Capture the cell that displays the provided text and extract its (x, y) central coordinate. 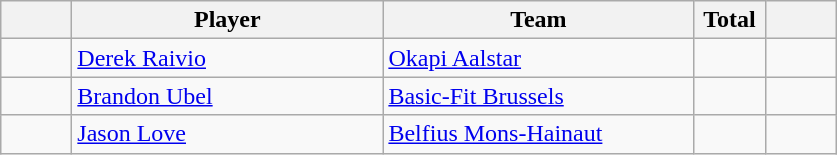
Belfius Mons-Hainaut (538, 134)
Team (538, 20)
Player (228, 20)
Okapi Aalstar (538, 58)
Derek Raivio (228, 58)
Basic-Fit Brussels (538, 96)
Jason Love (228, 134)
Brandon Ubel (228, 96)
Total (730, 20)
